Capture the cell that displays the provided text and extract its [x, y] central coordinate. 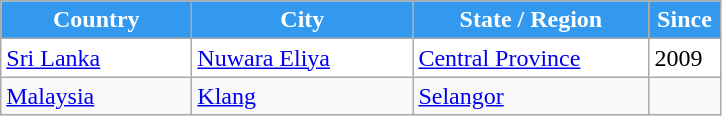
State / Region [531, 20]
Sri Lanka [96, 58]
Central Province [531, 58]
Country [96, 20]
Klang [302, 96]
City [302, 20]
Since [684, 20]
Selangor [531, 96]
Nuwara Eliya [302, 58]
Malaysia [96, 96]
2009 [684, 58]
